Search for the cell housing the specified text and yield its (x, y) center coordinate. 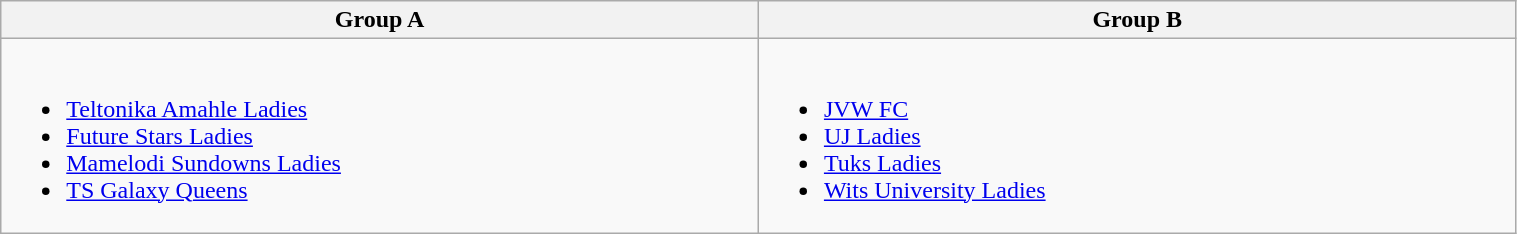
Group B (1137, 20)
Teltonika Amahle LadiesFuture Stars LadiesMamelodi Sundowns LadiesTS Galaxy Queens (380, 136)
Group A (380, 20)
JVW FCUJ LadiesTuks LadiesWits University Ladies (1137, 136)
